For the text-containing cell, return its midpoint in [x, y] coordinate format. 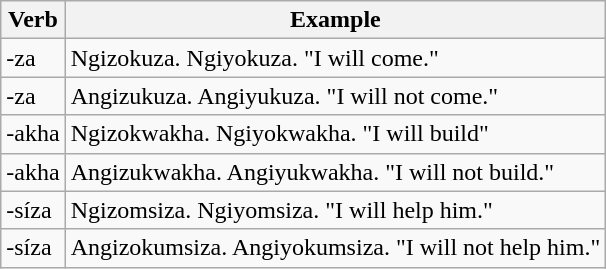
Verb [33, 20]
Angizukuza. Angiyukuza. "I will not come." [336, 96]
Example [336, 20]
Angizokumsiza. Angiyokumsiza. "I will not help him." [336, 248]
Ngizokuza. Ngiyokuza. "I will come." [336, 58]
Angizukwakha. Angiyukwakha. "I will not build." [336, 172]
Ngizomsiza. Ngiyomsiza. "I will help him." [336, 210]
Ngizokwakha. Ngiyokwakha. "I will build" [336, 134]
